Pinpoint the cell where the given text exists, returning its [x, y] midpoint coordinate. 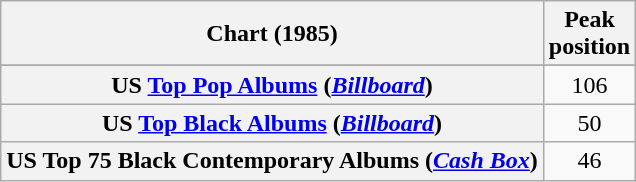
50 [589, 123]
US Top Pop Albums (Billboard) [272, 85]
US Top 75 Black Contemporary Albums (Cash Box) [272, 161]
US Top Black Albums (Billboard) [272, 123]
Peakposition [589, 34]
46 [589, 161]
Chart (1985) [272, 34]
106 [589, 85]
